Capture the cell that displays the provided text and extract its (x, y) central coordinate. 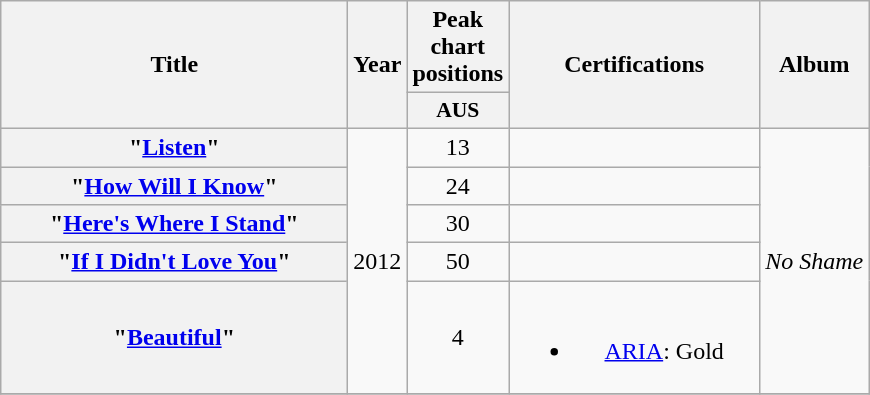
ARIA: Gold (634, 338)
24 (458, 185)
"If I Didn't Love You" (174, 262)
No Shame (814, 260)
Title (174, 65)
Year (378, 65)
13 (458, 147)
AUS (458, 111)
"Here's Where I Stand" (174, 224)
30 (458, 224)
"How Will I Know" (174, 185)
2012 (378, 260)
"Listen" (174, 147)
"Beautiful" (174, 338)
Certifications (634, 65)
Peak chart positions (458, 47)
50 (458, 262)
Album (814, 65)
4 (458, 338)
